Output the (X, Y) coordinate of the center of the cell containing the given text.  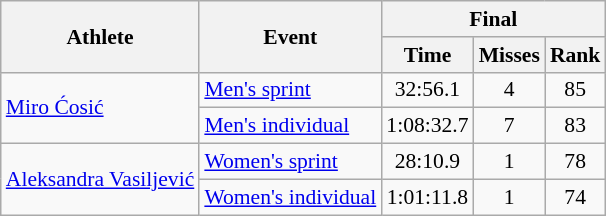
83 (576, 126)
Athlete (100, 36)
7 (510, 126)
Women's sprint (290, 162)
74 (576, 197)
28:10.9 (427, 162)
Men's sprint (290, 90)
1:08:32.7 (427, 126)
Men's individual (290, 126)
Rank (576, 55)
Event (290, 36)
4 (510, 90)
32:56.1 (427, 90)
Aleksandra Vasiljević (100, 180)
Time (427, 55)
Miro Ćosić (100, 108)
Women's individual (290, 197)
1:01:11.8 (427, 197)
Final (493, 19)
78 (576, 162)
Misses (510, 55)
85 (576, 90)
